Provide the (X, Y) coordinate of the cell's center where the given text is located.  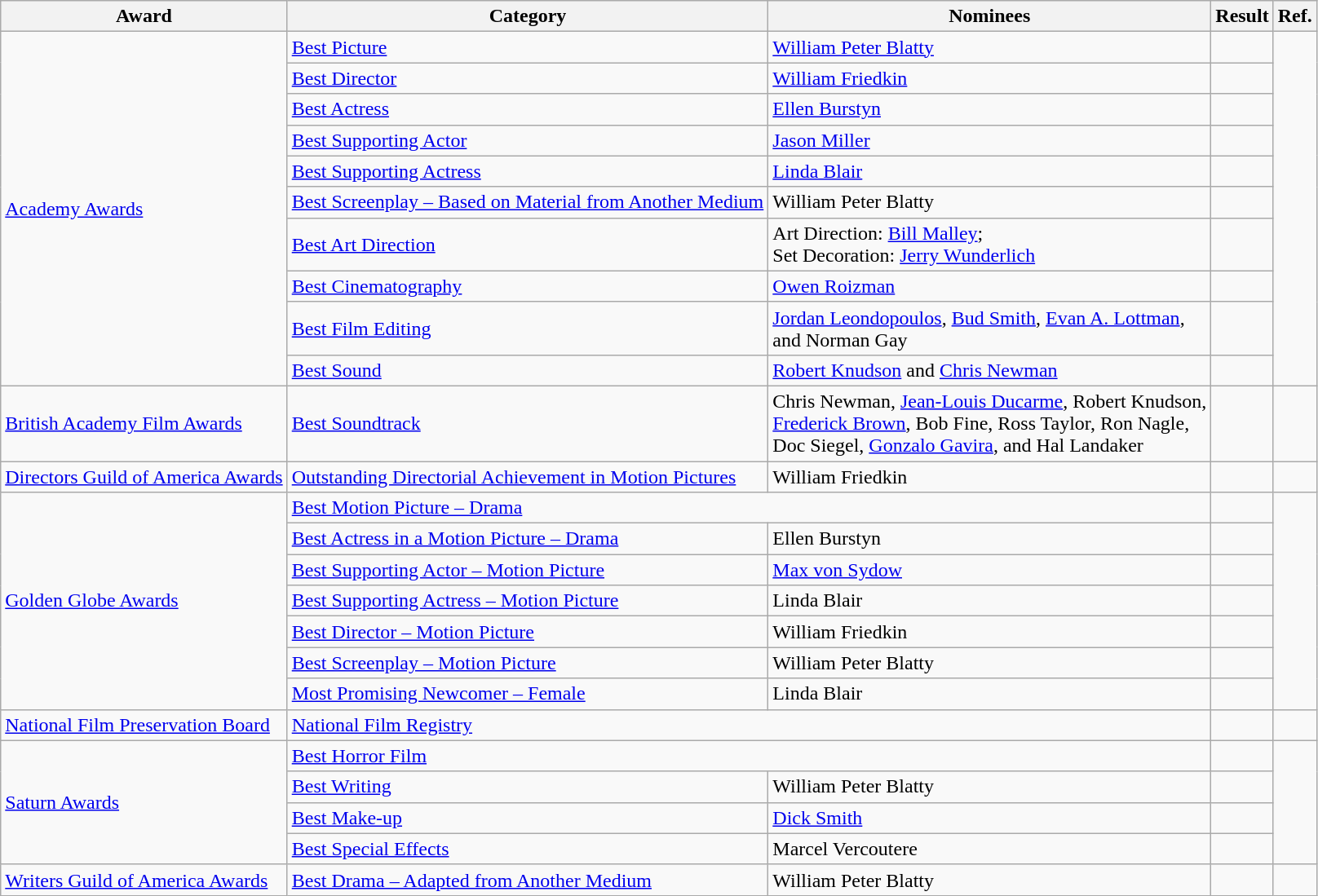
Most Promising Newcomer – Female (528, 694)
Best Writing (528, 787)
National Film Preservation Board (144, 725)
Best Picture (528, 47)
Best Soundtrack (528, 423)
Owen Roizman (990, 286)
Art Direction: Bill Malley; Set Decoration: Jerry Wunderlich (990, 245)
Golden Globe Awards (144, 601)
Nominees (990, 16)
Best Actress (528, 109)
Best Supporting Actor (528, 140)
Category (528, 16)
British Academy Film Awards (144, 423)
Max von Sydow (990, 570)
Best Drama – Adapted from Another Medium (528, 880)
Best Make-up (528, 818)
Best Motion Picture – Drama (749, 508)
Result (1242, 16)
Best Special Effects (528, 849)
Directors Guild of America Awards (144, 477)
Marcel Vercoutere (990, 849)
Best Supporting Actress (528, 171)
Ref. (1295, 16)
Best Director (528, 78)
Academy Awards (144, 209)
Robert Knudson and Chris Newman (990, 370)
Best Supporting Actress – Motion Picture (528, 601)
National Film Registry (749, 725)
Jason Miller (990, 140)
Best Horror Film (749, 756)
Best Screenplay – Motion Picture (528, 663)
Jordan Leondopoulos, Bud Smith, Evan A. Lottman, and Norman Gay (990, 328)
Outstanding Directorial Achievement in Motion Pictures (528, 477)
Best Sound (528, 370)
Award (144, 16)
Best Art Direction (528, 245)
Writers Guild of America Awards (144, 880)
Best Actress in a Motion Picture – Drama (528, 539)
Chris Newman, Jean-Louis Ducarme, Robert Knudson, Frederick Brown, Bob Fine, Ross Taylor, Ron Nagle, Doc Siegel, Gonzalo Gavira, and Hal Landaker (990, 423)
Best Cinematography (528, 286)
Saturn Awards (144, 802)
Best Director – Motion Picture (528, 632)
Dick Smith (990, 818)
Best Screenplay – Based on Material from Another Medium (528, 202)
Best Supporting Actor – Motion Picture (528, 570)
Best Film Editing (528, 328)
